Extract the [x, y] coordinate from the center of the cell holding the provided text.  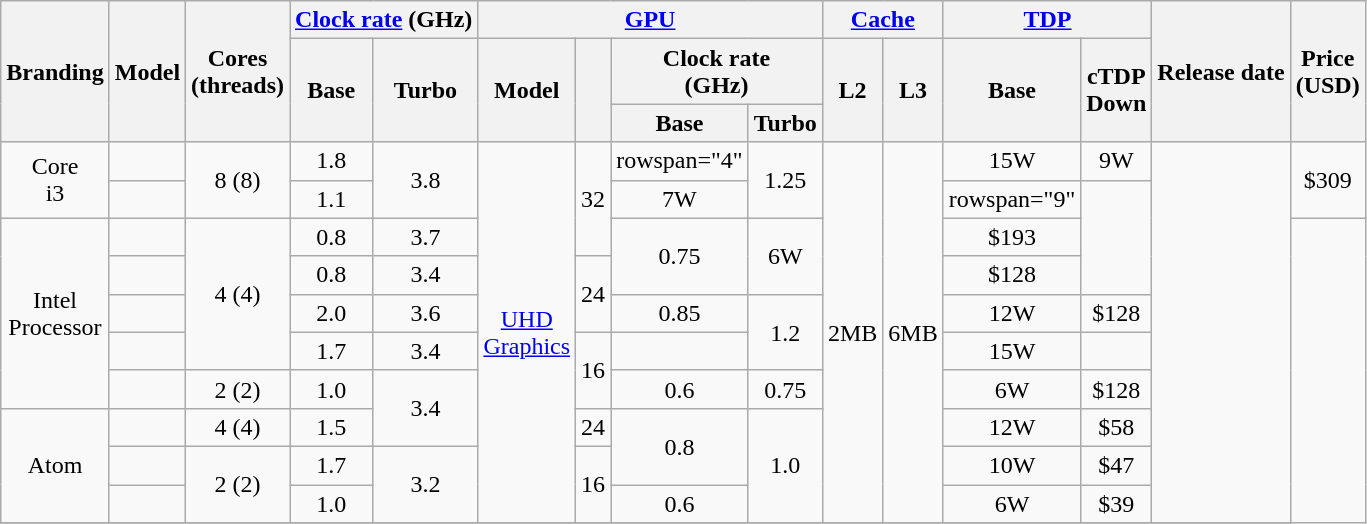
UHD Graphics [527, 332]
1.2 [785, 332]
Price (USD) [1328, 72]
Release date [1221, 72]
1.25 [785, 180]
6MB [913, 332]
10W [1012, 465]
3.6 [426, 313]
9W [1116, 161]
7W [680, 199]
Branding [55, 72]
TDP [1048, 20]
3.8 [426, 180]
$47 [1116, 465]
Atom [55, 465]
32 [594, 199]
1.5 [332, 427]
L2 [852, 90]
Core i3 [55, 180]
2MB [852, 332]
L3 [913, 90]
2.0 [332, 313]
GPU [650, 20]
1.8 [332, 161]
$58 [1116, 427]
3.7 [426, 237]
$39 [1116, 503]
Cache [882, 20]
3.2 [426, 484]
8 (8) [238, 180]
$309 [1328, 180]
rowspan="9" [1012, 199]
1.1 [332, 199]
$193 [1012, 237]
rowspan="4" [680, 161]
cTDP Down [1116, 90]
0.85 [680, 313]
Cores (threads) [238, 72]
Intel Processor [55, 313]
